Identify which cell holds the provided text, then report its [X, Y] central coordinate. 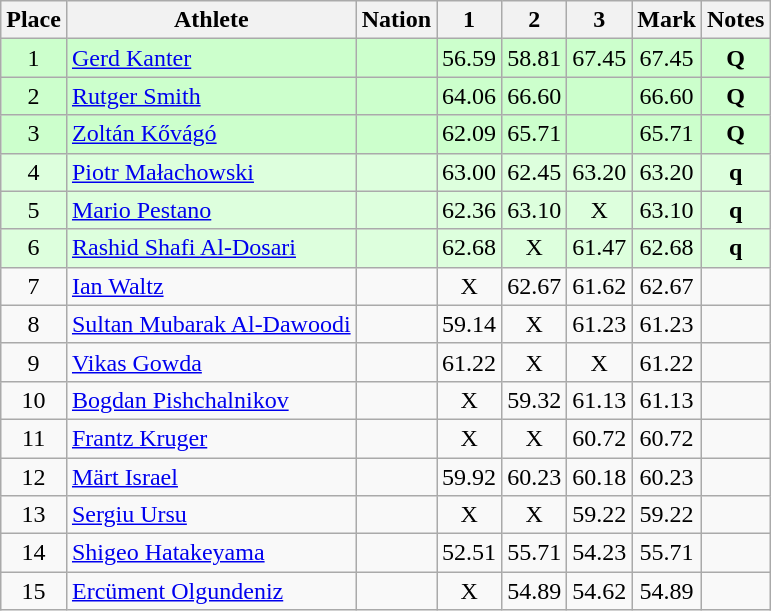
Nation [396, 20]
5 [34, 210]
Bogdan Pishchalnikov [211, 400]
61.47 [600, 248]
54.62 [600, 591]
62.09 [470, 134]
54.23 [600, 553]
62.45 [534, 172]
Gerd Kanter [211, 58]
Sergiu Ursu [211, 515]
Ercüment Olgundeniz [211, 591]
15 [34, 591]
62.36 [470, 210]
7 [34, 286]
4 [34, 172]
63.00 [470, 172]
Place [34, 20]
Rashid Shafi Al-Dosari [211, 248]
12 [34, 477]
52.51 [470, 553]
Zoltán Kővágó [211, 134]
Shigeo Hatakeyama [211, 553]
8 [34, 324]
61.62 [600, 286]
Frantz Kruger [211, 438]
64.06 [470, 96]
Piotr Małachowski [211, 172]
10 [34, 400]
Mark [667, 20]
11 [34, 438]
Rutger Smith [211, 96]
59.32 [534, 400]
Vikas Gowda [211, 362]
Athlete [211, 20]
Mario Pestano [211, 210]
60.18 [600, 477]
9 [34, 362]
59.14 [470, 324]
Ian Waltz [211, 286]
6 [34, 248]
Sultan Mubarak Al-Dawoodi [211, 324]
14 [34, 553]
13 [34, 515]
59.92 [470, 477]
56.59 [470, 58]
58.81 [534, 58]
Märt Israel [211, 477]
Notes [735, 20]
